Return the [x, y] coordinate for the center point of the cell that contains the specified text.  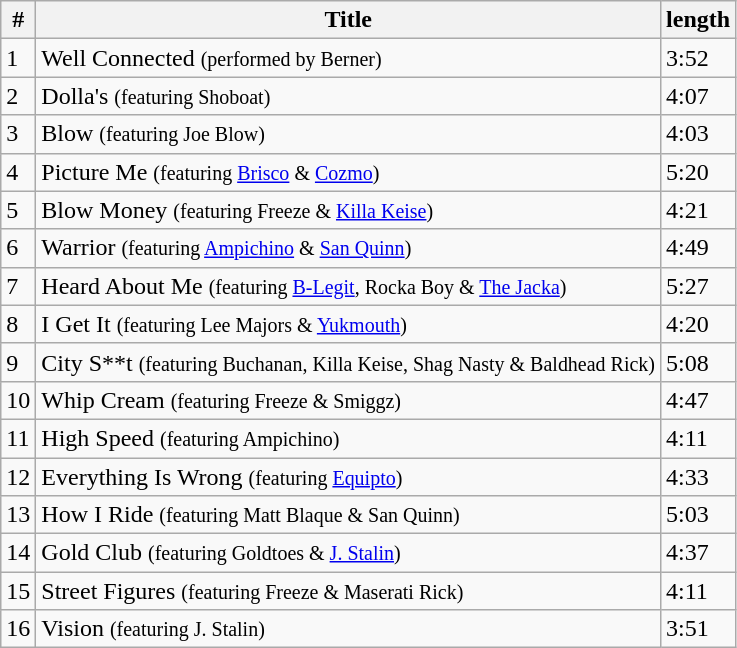
Whip Cream (featuring Freeze & Smiggz) [348, 400]
Blow Money (featuring Freeze & Killa Keise) [348, 210]
4:07 [698, 96]
13 [18, 515]
4:21 [698, 210]
5:08 [698, 362]
14 [18, 553]
12 [18, 477]
I Get It (featuring Lee Majors & Yukmouth) [348, 324]
11 [18, 438]
8 [18, 324]
9 [18, 362]
3:51 [698, 629]
City S**t (featuring Buchanan, Killa Keise, Shag Nasty & Baldhead Rick) [348, 362]
5:27 [698, 286]
5:20 [698, 172]
# [18, 20]
Street Figures (featuring Freeze & Maserati Rick) [348, 591]
4:47 [698, 400]
4:33 [698, 477]
4:37 [698, 553]
Heard About Me (featuring B-Legit, Rocka Boy & The Jacka) [348, 286]
3 [18, 134]
5 [18, 210]
3:52 [698, 58]
Everything Is Wrong (featuring Equipto) [348, 477]
7 [18, 286]
4:03 [698, 134]
2 [18, 96]
15 [18, 591]
length [698, 20]
6 [18, 248]
16 [18, 629]
5:03 [698, 515]
Dolla's (featuring Shoboat) [348, 96]
Picture Me (featuring Brisco & Cozmo) [348, 172]
4:20 [698, 324]
Well Connected (performed by Berner) [348, 58]
Gold Club (featuring Goldtoes & J. Stalin) [348, 553]
4 [18, 172]
10 [18, 400]
4:49 [698, 248]
High Speed (featuring Ampichino) [348, 438]
1 [18, 58]
Vision (featuring J. Stalin) [348, 629]
Title [348, 20]
Warrior (featuring Ampichino & San Quinn) [348, 248]
Blow (featuring Joe Blow) [348, 134]
How I Ride (featuring Matt Blaque & San Quinn) [348, 515]
